Provide the (x, y) coordinate of the cell's center where the given text is located.  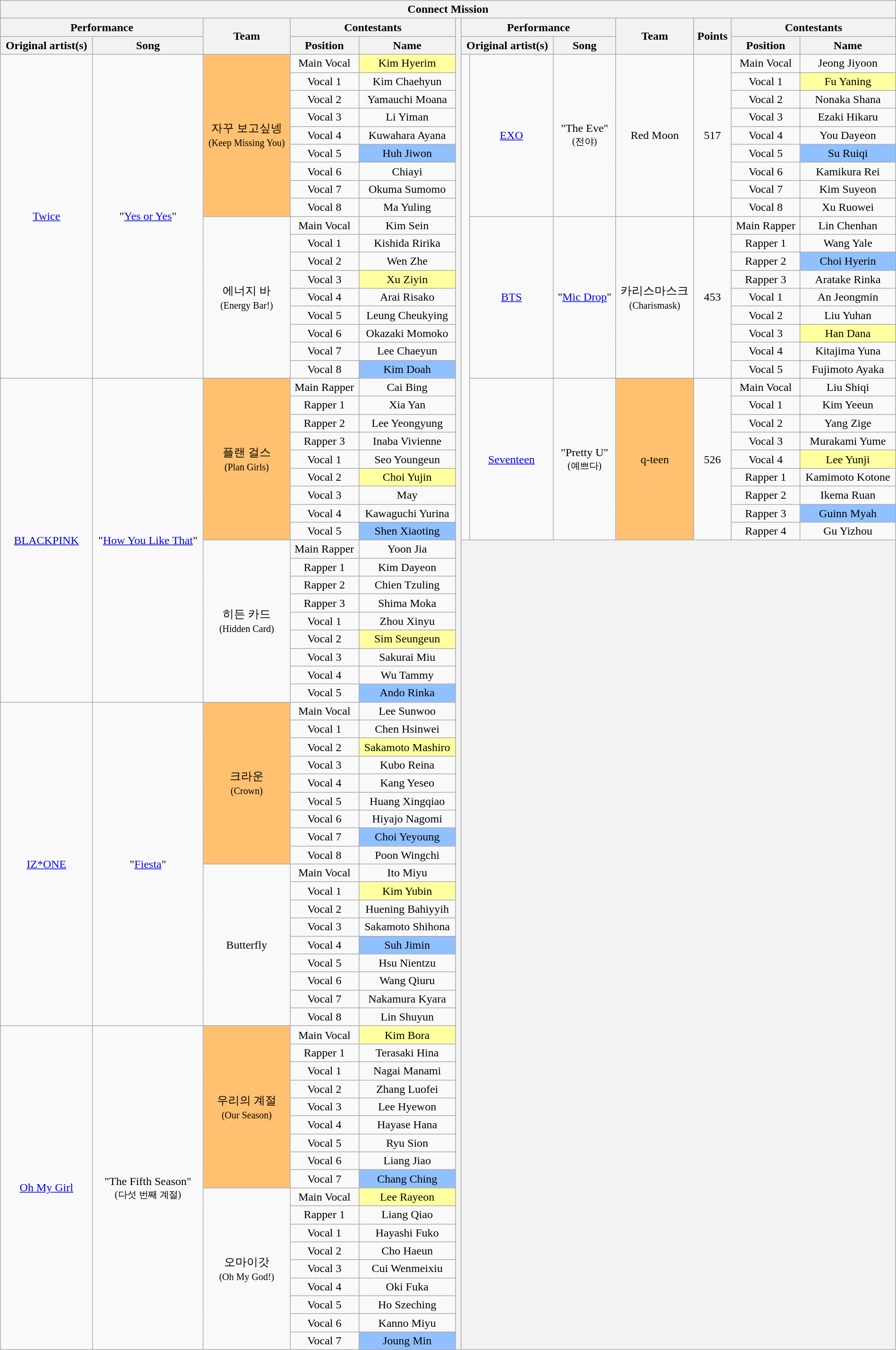
Cui Wenmeixiu (407, 1269)
Xu Ruowei (848, 207)
Sim Seungeun (407, 639)
Liang Qiao (407, 1215)
Wang Yale (848, 243)
Fu Yaning (848, 81)
"Yes or Yes" (148, 216)
Shima Moka (407, 603)
Li Yiman (407, 117)
Ryu Sion (407, 1143)
Arai Risako (407, 297)
자꾸 보고싶넹(Keep Missing You) (247, 135)
Kubo Reina (407, 765)
Cho Haeun (407, 1251)
Wu Tammy (407, 675)
Jeong Jiyoon (848, 63)
Chien Tzuling (407, 585)
Rapper 4 (766, 531)
"The Eve"(전야) (585, 135)
BLACKPINK (46, 540)
Lee Sunwoo (407, 711)
Choi Yeyoung (407, 837)
Lee Hyewon (407, 1107)
Poon Wingchi (407, 855)
IZ*ONE (46, 864)
Kim Bora (407, 1035)
BTS (511, 298)
Kang Yeseo (407, 783)
"Pretty U"(예쁘다) (585, 459)
Kim Hyerim (407, 63)
Kim Yeeun (848, 405)
Hayashi Fuko (407, 1233)
Inaba Vivienne (407, 441)
"How You Like That" (148, 540)
Yang Zige (848, 423)
Liu Yuhan (848, 315)
Kim Doah (407, 369)
Choi Hyerin (848, 261)
Nagai Manami (407, 1071)
Ma Yuling (407, 207)
Sakurai Miu (407, 657)
크라운(Crown) (247, 783)
Kamikura Rei (848, 171)
Kuwahara Ayana (407, 135)
Red Moon (655, 135)
"Mic Drop" (585, 298)
Huh Jiwon (407, 153)
Kim Yubin (407, 891)
Suh Jimin (407, 945)
Connect Mission (448, 9)
Joung Min (407, 1341)
526 (713, 459)
Terasaki Hina (407, 1053)
Zhou Xinyu (407, 621)
Kishida Ririka (407, 243)
453 (713, 298)
Liang Jiao (407, 1161)
Ando Rinka (407, 693)
Ito Miyu (407, 873)
Kim Chaehyun (407, 81)
Sakamoto Shihona (407, 927)
Yamauchi Moana (407, 99)
Chiayi (407, 171)
May (407, 495)
Xia Yan (407, 405)
Okuma Sumomo (407, 189)
Twice (46, 216)
Gu Yizhou (848, 531)
Nakamura Kyara (407, 999)
Kim Suyeon (848, 189)
Ezaki Hikaru (848, 117)
You Dayeon (848, 135)
Nonaka Shana (848, 99)
Chen Hsinwei (407, 729)
Wen Zhe (407, 261)
"The Fifth Season"(다섯 번째 계절) (148, 1187)
Seo Youngeun (407, 459)
Zhang Luofei (407, 1089)
오마이갓(Oh My God!) (247, 1269)
Huang Xingqiao (407, 801)
Ikema Ruan (848, 495)
EXO (511, 135)
히든 카드(Hidden Card) (247, 621)
Seventeen (511, 459)
"Fiesta" (148, 864)
Liu Shiqi (848, 387)
Xu Ziyin (407, 279)
Hayase Hana (407, 1125)
에너지 바(Energy Bar!) (247, 298)
Lin Chenhan (848, 225)
Hsu Nientzu (407, 963)
Aratake Rinka (848, 279)
Murakami Yume (848, 441)
Kitajima Yuna (848, 351)
Kanno Miyu (407, 1323)
Cai Bing (407, 387)
Oh My Girl (46, 1187)
Sakamoto Mashiro (407, 747)
Points (713, 36)
Su Ruiqi (848, 153)
Guinn Myah (848, 513)
Ho Szeching (407, 1305)
517 (713, 135)
Kim Dayeon (407, 567)
Wang Qiuru (407, 981)
Hiyajo Nagomi (407, 819)
플랜 걸스(Plan Girls) (247, 459)
Kim Sein (407, 225)
Kamimoto Kotone (848, 477)
Leung Cheukying (407, 315)
Lee Chaeyun (407, 351)
Lin Shuyun (407, 1017)
Choi Yujin (407, 477)
카리스마스크(Charismask) (655, 298)
Huening Bahiyyih (407, 909)
An Jeongmin (848, 297)
Fujimoto Ayaka (848, 369)
q-teen (655, 459)
우리의 계절(Our Season) (247, 1107)
Kawaguchi Yurina (407, 513)
Oki Fuka (407, 1287)
Han Dana (848, 333)
Chang Ching (407, 1179)
Yoon Jia (407, 549)
Shen Xiaoting (407, 531)
Butterfly (247, 945)
Lee Yunji (848, 459)
Lee Yeongyung (407, 423)
Okazaki Momoko (407, 333)
Lee Rayeon (407, 1197)
